From the cell containing the given text, extract its center point as [X, Y] coordinate. 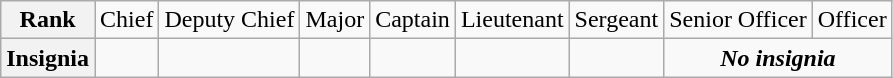
Deputy Chief [230, 20]
Chief [127, 20]
No insignia [778, 58]
Insignia [48, 58]
Major [335, 20]
Rank [48, 20]
Officer [852, 20]
Sergeant [616, 20]
Captain [413, 20]
Senior Officer [738, 20]
Lieutenant [512, 20]
